Capture the cell that displays the provided text and extract its [x, y] central coordinate. 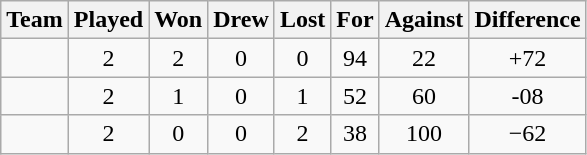
Lost [302, 20]
Played [108, 20]
Against [424, 20]
For [355, 20]
100 [424, 134]
22 [424, 58]
Won [178, 20]
Team [35, 20]
+72 [528, 58]
52 [355, 96]
Drew [242, 20]
Difference [528, 20]
60 [424, 96]
38 [355, 134]
-08 [528, 96]
−62 [528, 134]
94 [355, 58]
